From the cell containing the given text, extract its center point as [x, y] coordinate. 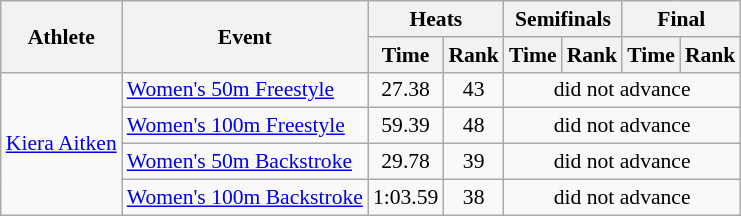
29.78 [406, 162]
43 [474, 90]
48 [474, 126]
Athlete [62, 36]
Heats [436, 19]
Women's 100m Backstroke [245, 197]
Event [245, 36]
Semifinals [563, 19]
27.38 [406, 90]
59.39 [406, 126]
1:03.59 [406, 197]
Women's 50m Freestyle [245, 90]
Final [681, 19]
Women's 50m Backstroke [245, 162]
Women's 100m Freestyle [245, 126]
Kiera Aitken [62, 143]
38 [474, 197]
39 [474, 162]
